Scan for the cell matching the given text and deliver its [x, y] coordinate at center. 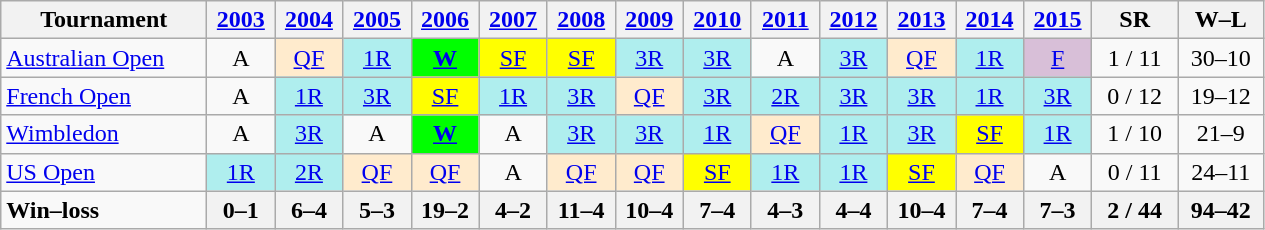
French Open [104, 96]
2008 [581, 20]
2004 [309, 20]
Tournament [104, 20]
2011 [785, 20]
2009 [649, 20]
0 / 11 [1135, 172]
2007 [513, 20]
0–1 [241, 210]
0 / 12 [1135, 96]
19–2 [445, 210]
7–3 [1058, 210]
4–3 [785, 210]
21–9 [1221, 134]
Win–loss [104, 210]
2015 [1058, 20]
Wimbledon [104, 134]
2010 [717, 20]
4–4 [853, 210]
24–11 [1221, 172]
2006 [445, 20]
US Open [104, 172]
1 / 10 [1135, 134]
2012 [853, 20]
1 / 11 [1135, 58]
4–2 [513, 210]
6–4 [309, 210]
5–3 [377, 210]
30–10 [1221, 58]
94–42 [1221, 210]
2005 [377, 20]
19–12 [1221, 96]
2 / 44 [1135, 210]
Australian Open [104, 58]
11–4 [581, 210]
W–L [1221, 20]
F [1058, 58]
2014 [990, 20]
SR [1135, 20]
2003 [241, 20]
2013 [921, 20]
